Pinpoint the cell where the given text exists, returning its [x, y] midpoint coordinate. 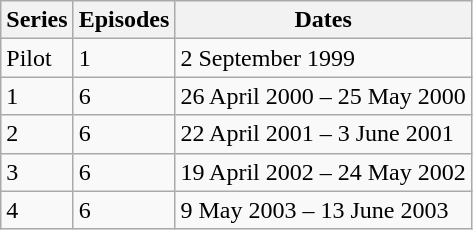
19 April 2002 – 24 May 2002 [323, 172]
Series [37, 20]
Pilot [37, 58]
9 May 2003 – 13 June 2003 [323, 210]
Episodes [124, 20]
2 September 1999 [323, 58]
2 [37, 134]
22 April 2001 – 3 June 2001 [323, 134]
3 [37, 172]
26 April 2000 – 25 May 2000 [323, 96]
4 [37, 210]
Dates [323, 20]
